Output the (x, y) coordinate of the center of the cell containing the given text.  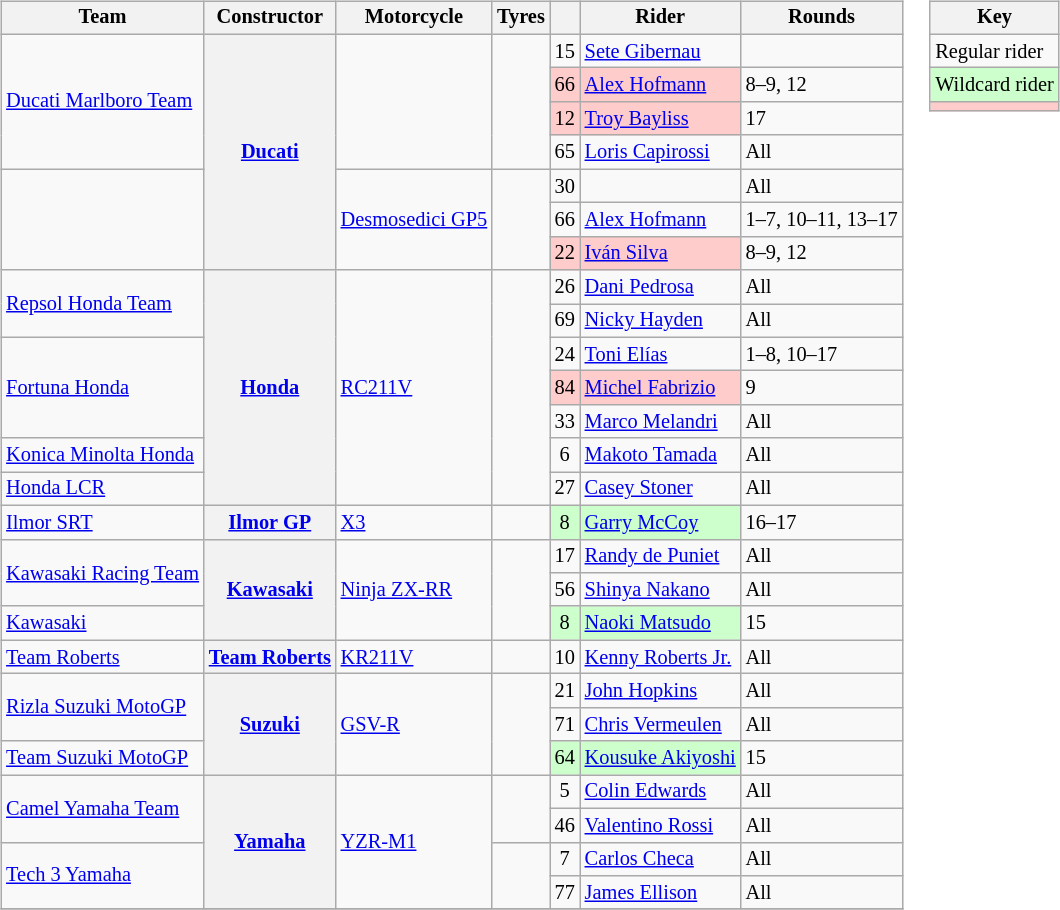
James Ellison (660, 893)
Rounds (822, 18)
Troy Bayliss (660, 119)
16–17 (822, 522)
21 (565, 691)
33 (565, 422)
Rider (660, 18)
6 (565, 455)
KR211V (414, 657)
Key (994, 18)
Tech 3 Yamaha (102, 876)
Iván Silva (660, 253)
Suzuki (270, 724)
27 (565, 489)
GSV-R (414, 724)
Tyres (521, 18)
Marco Melandri (660, 422)
Ducati (270, 152)
Ilmor SRT (102, 522)
Dani Pedrosa (660, 287)
77 (565, 893)
Kenny Roberts Jr. (660, 657)
Makoto Tamada (660, 455)
Garry McCoy (660, 522)
Honda LCR (102, 489)
Yamaha (270, 842)
Kawasaki Racing Team (102, 572)
Regular rider (994, 51)
65 (565, 152)
46 (565, 825)
John Hopkins (660, 691)
Honda (270, 388)
Constructor (270, 18)
Ilmor GP (270, 522)
Wildcard rider (994, 85)
71 (565, 724)
Desmosedici GP5 (414, 220)
Chris Vermeulen (660, 724)
Sete Gibernau (660, 51)
RC211V (414, 388)
Naoki Matsudo (660, 623)
1–7, 10–11, 13–17 (822, 220)
Team (102, 18)
YZR-M1 (414, 842)
1–8, 10–17 (822, 354)
Carlos Checa (660, 859)
24 (565, 354)
Loris Capirossi (660, 152)
Michel Fabrizio (660, 388)
Kousuke Akiyoshi (660, 758)
Repsol Honda Team (102, 304)
12 (565, 119)
Fortuna Honda (102, 388)
30 (565, 186)
9 (822, 388)
Camel Yamaha Team (102, 808)
Colin Edwards (660, 792)
Shinya Nakano (660, 590)
X3 (414, 522)
Valentino Rossi (660, 825)
Konica Minolta Honda (102, 455)
Team Suzuki MotoGP (102, 758)
Randy de Puniet (660, 556)
Ninja ZX-RR (414, 590)
69 (565, 321)
26 (565, 287)
Rizla Suzuki MotoGP (102, 708)
5 (565, 792)
Motorcycle (414, 18)
10 (565, 657)
56 (565, 590)
7 (565, 859)
84 (565, 388)
22 (565, 253)
Nicky Hayden (660, 321)
64 (565, 758)
Casey Stoner (660, 489)
Toni Elías (660, 354)
Ducati Marlboro Team (102, 102)
